Capture the cell that displays the provided text and extract its [x, y] central coordinate. 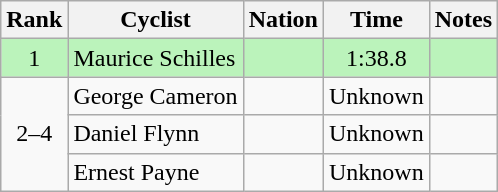
1 [34, 58]
Time [377, 20]
1:38.8 [377, 58]
Rank [34, 20]
Notes [463, 20]
George Cameron [156, 96]
Cyclist [156, 20]
Maurice Schilles [156, 58]
Daniel Flynn [156, 134]
Ernest Payne [156, 172]
2–4 [34, 134]
Nation [283, 20]
